Determine the [X, Y] coordinate at the center of the cell enclosing the given text.  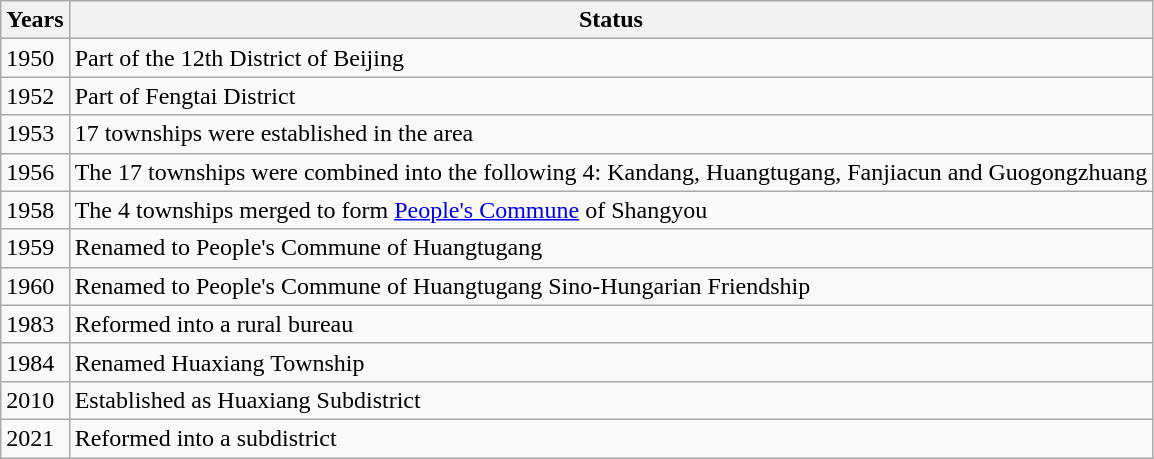
17 townships were established in the area [611, 134]
2010 [35, 400]
1958 [35, 210]
The 4 townships merged to form People's Commune of Shangyou [611, 210]
Status [611, 20]
1984 [35, 362]
Reformed into a rural bureau [611, 324]
The 17 townships were combined into the following 4: Kandang, Huangtugang, Fanjiacun and Guogongzhuang [611, 172]
2021 [35, 438]
Years [35, 20]
1956 [35, 172]
Part of the 12th District of Beijing [611, 58]
Renamed to People's Commune of Huangtugang Sino-Hungarian Friendship [611, 286]
1959 [35, 248]
1983 [35, 324]
Renamed Huaxiang Township [611, 362]
Part of Fengtai District [611, 96]
Renamed to People's Commune of Huangtugang [611, 248]
Established as Huaxiang Subdistrict [611, 400]
1950 [35, 58]
1960 [35, 286]
Reformed into a subdistrict [611, 438]
1952 [35, 96]
1953 [35, 134]
